Extract the (x, y) coordinate from the center of the cell holding the provided text.  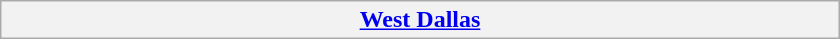
West Dallas (420, 20)
